Search for the cell housing the specified text and yield its (x, y) center coordinate. 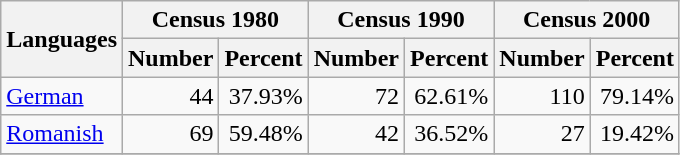
44 (171, 96)
Census 1990 (401, 20)
37.93% (264, 96)
79.14% (634, 96)
Census 1980 (216, 20)
Census 2000 (587, 20)
72 (356, 96)
62.61% (450, 96)
110 (542, 96)
59.48% (264, 134)
27 (542, 134)
42 (356, 134)
69 (171, 134)
Languages (62, 39)
36.52% (450, 134)
19.42% (634, 134)
Romanish (62, 134)
German (62, 96)
